Detect which cell encompasses the target text, then output its [x, y] center coordinate. 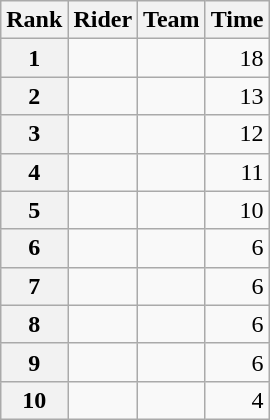
9 [34, 362]
11 [237, 172]
1 [34, 58]
Rank [34, 20]
8 [34, 324]
3 [34, 134]
Team [172, 20]
Rider [103, 20]
Time [237, 20]
7 [34, 286]
5 [34, 210]
12 [237, 134]
2 [34, 96]
13 [237, 96]
18 [237, 58]
